Extract the (x, y) coordinate from the center of the cell holding the provided text.  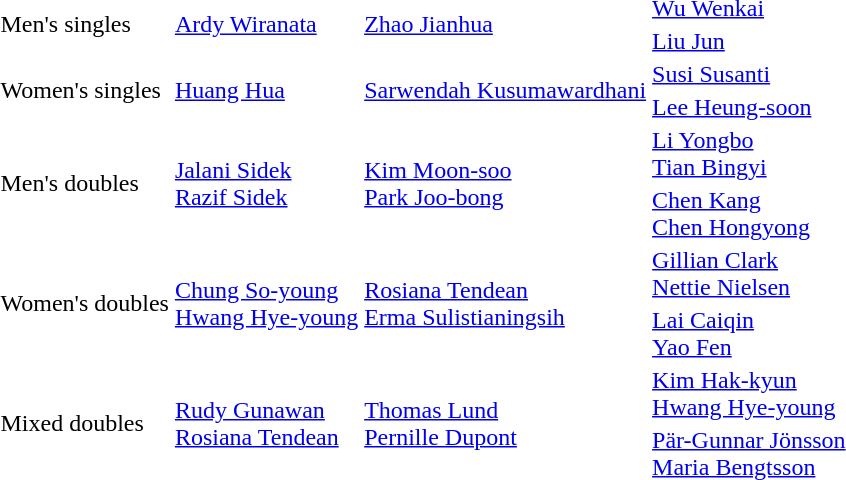
Kim Moon-soo Park Joo-bong (506, 184)
Sarwendah Kusumawardhani (506, 90)
Rosiana Tendean Erma Sulistianingsih (506, 304)
Chung So-young Hwang Hye-young (266, 304)
Huang Hua (266, 90)
Jalani Sidek Razif Sidek (266, 184)
